Identify which cell holds the provided text, then report its (X, Y) central coordinate. 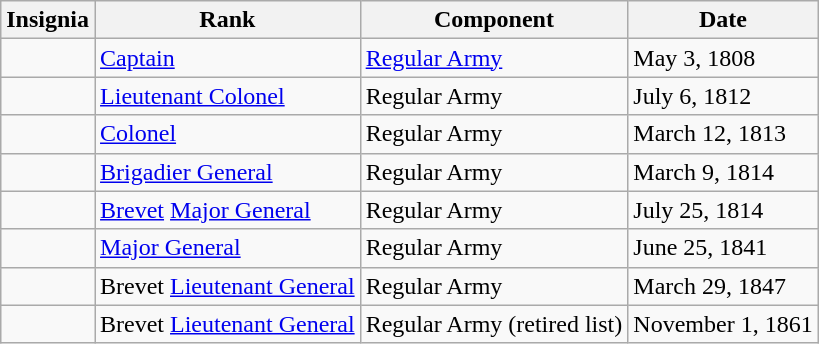
Rank (228, 20)
July 6, 1812 (723, 96)
Captain (228, 58)
Component (494, 20)
March 12, 1813 (723, 134)
Lieutenant Colonel (228, 96)
March 9, 1814 (723, 172)
Brigadier General (228, 172)
Brevet Major General (228, 210)
June 25, 1841 (723, 248)
Date (723, 20)
Major General (228, 248)
July 25, 1814 (723, 210)
May 3, 1808 (723, 58)
Insignia (48, 20)
March 29, 1847 (723, 286)
Regular Army (retired list) (494, 324)
Colonel (228, 134)
November 1, 1861 (723, 324)
